Search for the cell housing the specified text and yield its (x, y) center coordinate. 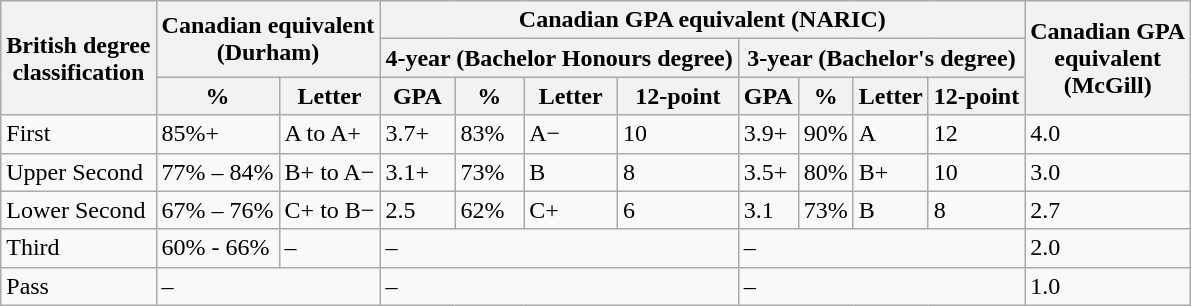
A to A+ (330, 134)
90% (826, 134)
First (78, 134)
85%+ (218, 134)
B+ to A− (330, 172)
Lower Second (78, 210)
3.9+ (768, 134)
2.7 (1108, 210)
4-year (Bachelor Honours degree) (559, 58)
Canadian GPA equivalent (NARIC) (702, 20)
3.7+ (418, 134)
A (890, 134)
6 (678, 210)
3.5+ (768, 172)
77% – 84% (218, 172)
80% (826, 172)
C+ (571, 210)
12 (976, 134)
A− (571, 134)
60% - 66% (218, 248)
3-year (Bachelor's degree) (881, 58)
1.0 (1108, 286)
C+ to B− (330, 210)
3.0 (1108, 172)
British degreeclassification (78, 58)
62% (490, 210)
2.5 (418, 210)
Pass (78, 286)
B+ (890, 172)
Canadian equivalent(Durham) (268, 39)
3.1 (768, 210)
Upper Second (78, 172)
Canadian GPAequivalent(McGill) (1108, 58)
2.0 (1108, 248)
67% – 76% (218, 210)
4.0 (1108, 134)
Third (78, 248)
3.1+ (418, 172)
83% (490, 134)
